Identify which cell holds the provided text, then report its [x, y] central coordinate. 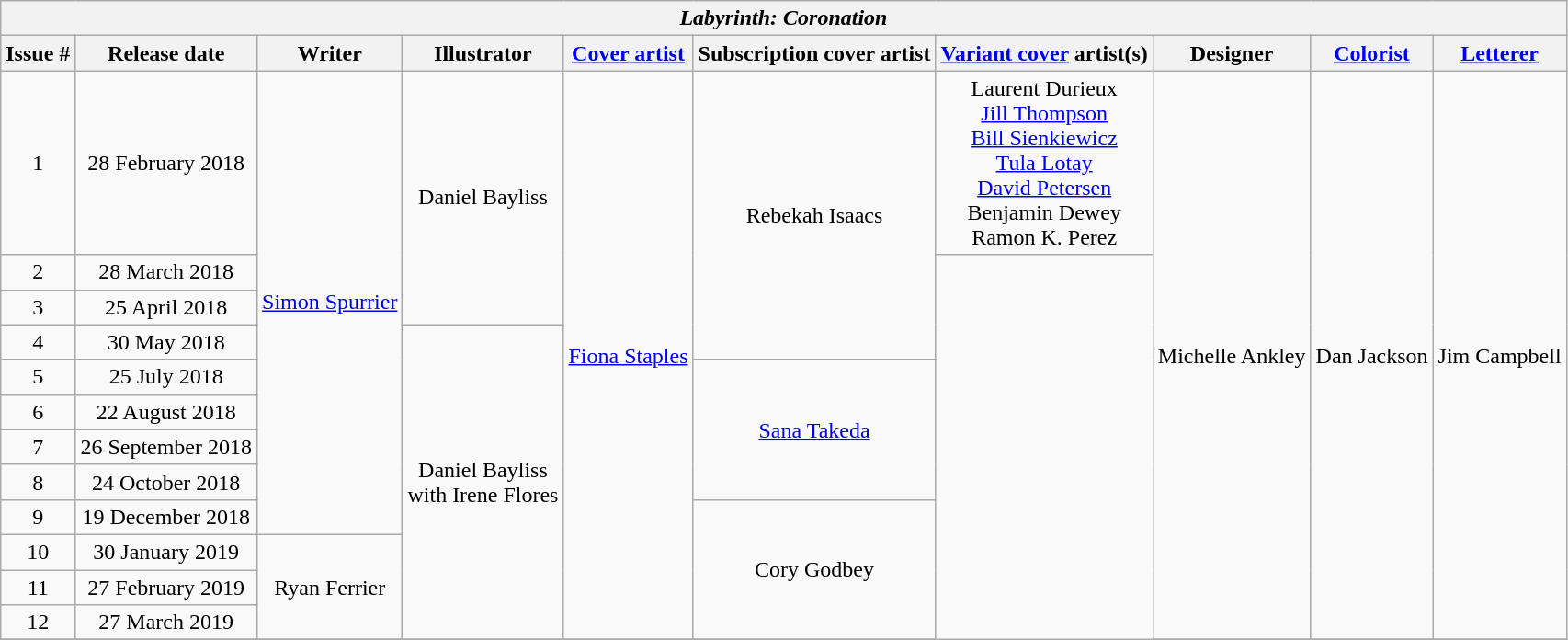
19 December 2018 [166, 517]
28 February 2018 [166, 163]
25 April 2018 [166, 307]
25 July 2018 [166, 377]
Variant cover artist(s) [1044, 53]
30 January 2019 [166, 552]
Release date [166, 53]
Simon Spurrier [330, 303]
Issue # [39, 53]
3 [39, 307]
Cover artist [629, 53]
Cory Godbey [814, 569]
Michelle Ankley [1232, 355]
5 [39, 377]
28 March 2018 [166, 272]
27 March 2019 [166, 623]
27 February 2019 [166, 588]
Subscription cover artist [814, 53]
2 [39, 272]
26 September 2018 [166, 447]
11 [39, 588]
30 May 2018 [166, 342]
24 October 2018 [166, 482]
Laurent DurieuxJill ThompsonBill SienkiewiczTula LotayDavid PetersenBenjamin DeweyRamon K. Perez [1044, 163]
10 [39, 552]
Sana Takeda [814, 429]
4 [39, 342]
12 [39, 623]
9 [39, 517]
8 [39, 482]
Dan Jackson [1371, 355]
Rebekah Isaacs [814, 215]
Fiona Staples [629, 355]
Colorist [1371, 53]
Illustrator [483, 53]
Letterer [1500, 53]
Writer [330, 53]
22 August 2018 [166, 412]
7 [39, 447]
Daniel Bayliss [483, 198]
Jim Campbell [1500, 355]
1 [39, 163]
Daniel Baylisswith Irene Flores [483, 482]
Labyrinth: Coronation [783, 18]
6 [39, 412]
Designer [1232, 53]
Ryan Ferrier [330, 587]
